Output the (x, y) coordinate of the center of the cell containing the given text.  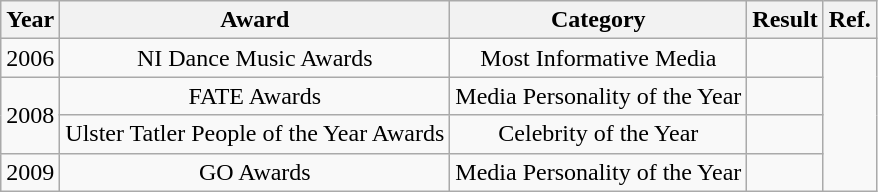
Award (255, 20)
Category (598, 20)
2008 (30, 115)
Ulster Tatler People of the Year Awards (255, 134)
NI Dance Music Awards (255, 58)
2006 (30, 58)
FATE Awards (255, 96)
2009 (30, 172)
Celebrity of the Year (598, 134)
Result (785, 20)
Ref. (850, 20)
GO Awards (255, 172)
Year (30, 20)
Most Informative Media (598, 58)
